Identify which cell holds the provided text, then report its (X, Y) central coordinate. 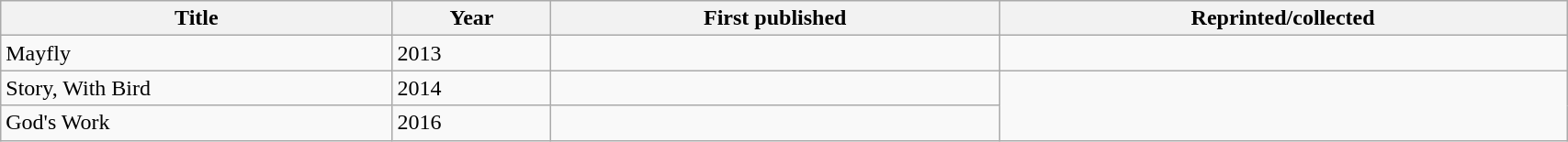
2014 (472, 88)
Mayfly (197, 53)
Story, With Bird (197, 88)
Title (197, 18)
2013 (472, 53)
God's Work (197, 123)
First published (775, 18)
Year (472, 18)
Reprinted/collected (1283, 18)
2016 (472, 123)
